Scan for the cell matching the given text and deliver its [x, y] coordinate at center. 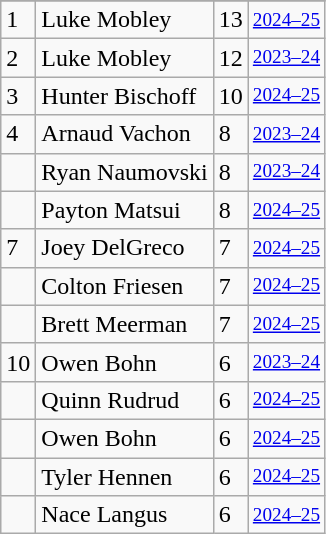
1 [18, 20]
4 [18, 134]
Brett Meerman [124, 324]
Payton Matsui [124, 210]
13 [230, 20]
Ryan Naumovski [124, 172]
Colton Friesen [124, 286]
Tyler Hennen [124, 477]
Quinn Rudrud [124, 400]
3 [18, 96]
Joey DelGreco [124, 248]
Nace Langus [124, 515]
Hunter Bischoff [124, 96]
2 [18, 58]
12 [230, 58]
Arnaud Vachon [124, 134]
